Detect which cell encompasses the target text, then output its (X, Y) center coordinate. 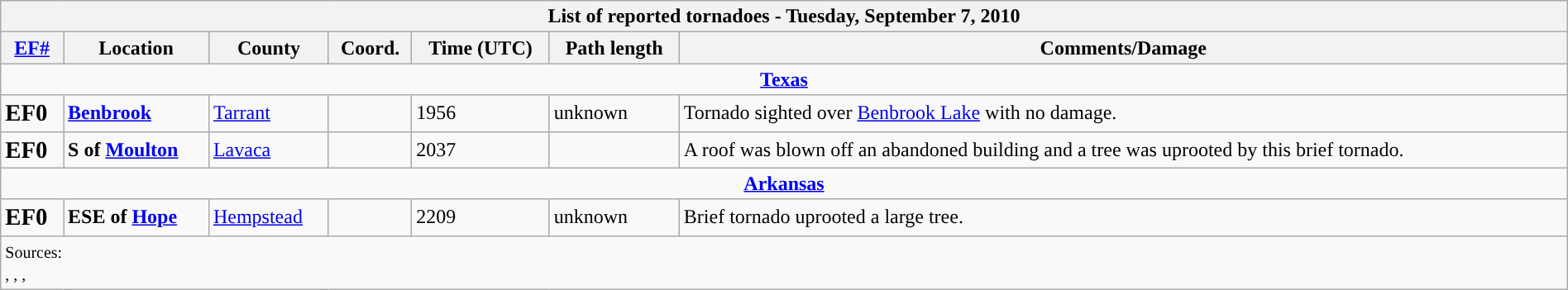
Sources:, , , (784, 263)
2209 (480, 217)
ESE of Hope (136, 217)
County (268, 48)
Benbrook (136, 113)
Lavaca (268, 150)
A roof was blown off an abandoned building and a tree was uprooted by this brief tornado. (1123, 150)
Tarrant (268, 113)
Tornado sighted over Benbrook Lake with no damage. (1123, 113)
Path length (614, 48)
1956 (480, 113)
Brief tornado uprooted a large tree. (1123, 217)
Time (UTC) (480, 48)
2037 (480, 150)
S of Moulton (136, 150)
List of reported tornadoes - Tuesday, September 7, 2010 (784, 17)
Texas (784, 79)
EF# (32, 48)
Location (136, 48)
Hempstead (268, 217)
Coord. (370, 48)
Comments/Damage (1123, 48)
Arkansas (784, 183)
